Locate the cell with the specified text and output its [X, Y] center coordinate. 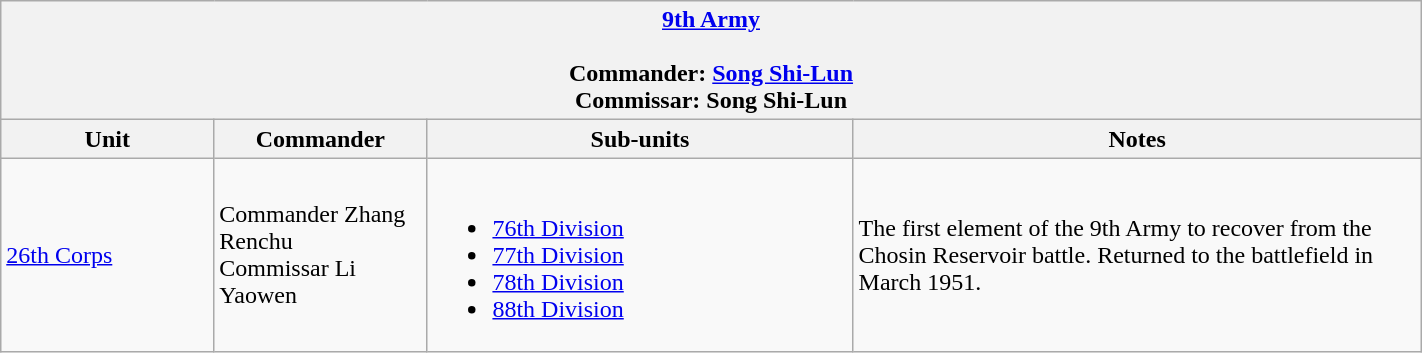
76th Division77th Division78th Division88th Division [640, 255]
Sub-units [640, 139]
Unit [108, 139]
Commander [320, 139]
9th ArmyCommander: Song Shi-Lun Commissar: Song Shi-Lun [711, 60]
Notes [1137, 139]
Commander Zhang RenchuCommissar Li Yaowen [320, 255]
The first element of the 9th Army to recover from the Chosin Reservoir battle. Returned to the battlefield in March 1951. [1137, 255]
26th Corps [108, 255]
